Capture the cell that displays the provided text and extract its (X, Y) central coordinate. 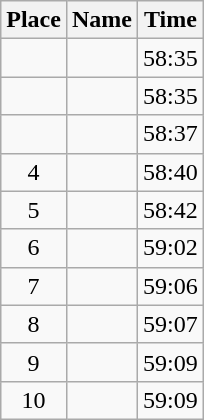
5 (34, 210)
Place (34, 20)
58:37 (170, 134)
58:40 (170, 172)
7 (34, 286)
Name (102, 20)
58:42 (170, 210)
59:02 (170, 248)
59:07 (170, 324)
59:06 (170, 286)
8 (34, 324)
9 (34, 362)
Time (170, 20)
6 (34, 248)
4 (34, 172)
10 (34, 400)
